For the text-containing cell, return its midpoint in (x, y) coordinate format. 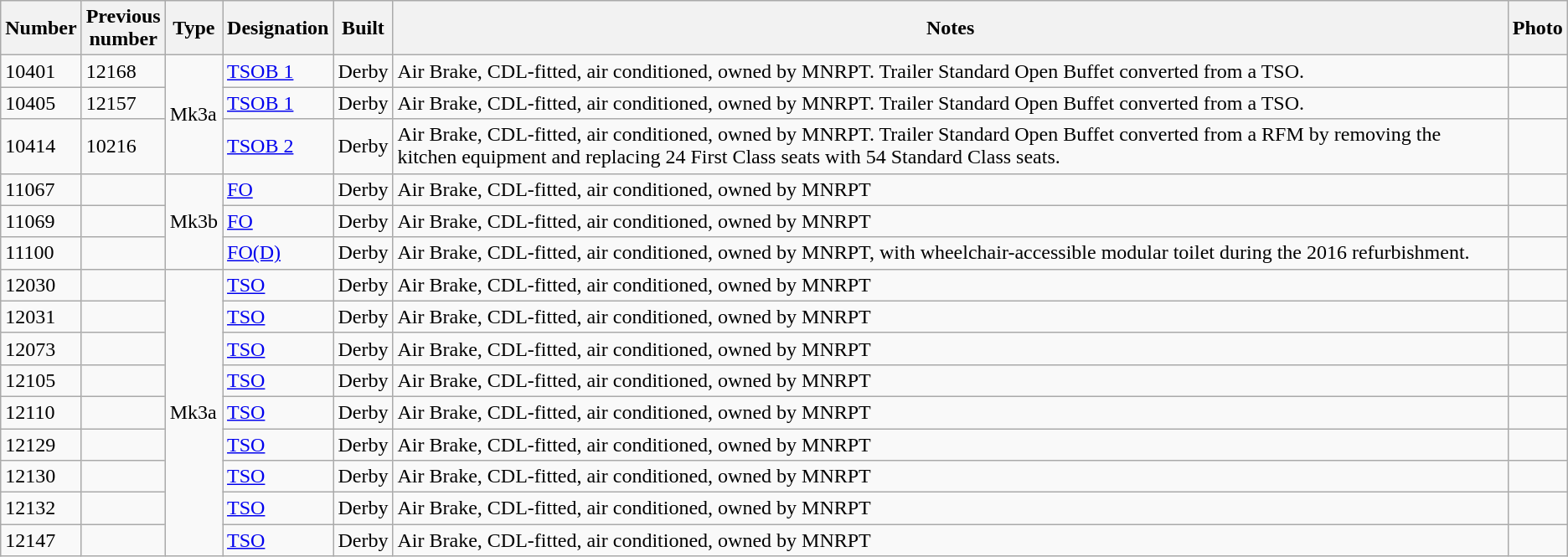
11069 (41, 221)
11100 (41, 253)
Notes (950, 28)
12132 (41, 508)
12130 (41, 477)
10216 (123, 146)
Built (364, 28)
10405 (41, 103)
10414 (41, 146)
12030 (41, 285)
Air Brake, CDL-fitted, air conditioned, owned by MNRPT, with wheelchair-accessible modular toilet during the 2016 refurbishment. (950, 253)
Number (41, 28)
10401 (41, 71)
12073 (41, 348)
12147 (41, 540)
12110 (41, 412)
12157 (123, 103)
Type (193, 28)
12031 (41, 317)
Designation (278, 28)
12105 (41, 380)
Mk3b (193, 221)
12168 (123, 71)
FO(D) (278, 253)
TSOB 2 (278, 146)
Photo (1538, 28)
11067 (41, 189)
Previousnumber (123, 28)
12129 (41, 445)
